Locate the cell with the specified text and output its [X, Y] center coordinate. 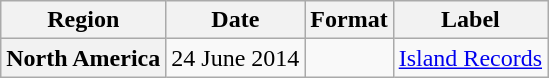
Label [470, 20]
Region [84, 20]
North America [84, 58]
Date [236, 20]
Format [349, 20]
24 June 2014 [236, 58]
Island Records [470, 58]
